Identify which cell holds the provided text, then report its [X, Y] central coordinate. 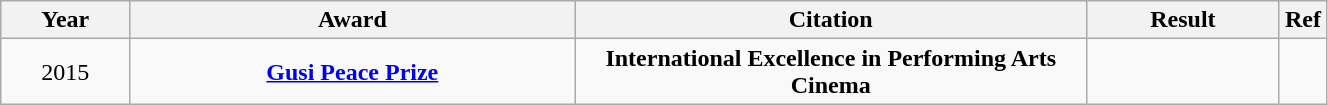
Ref [1302, 20]
Year [66, 20]
International Excellence in Performing Arts Cinema [831, 72]
Award [352, 20]
Gusi Peace Prize [352, 72]
2015 [66, 72]
Citation [831, 20]
Result [1182, 20]
